Return the (x, y) coordinate for the center point of the cell that contains the specified text.  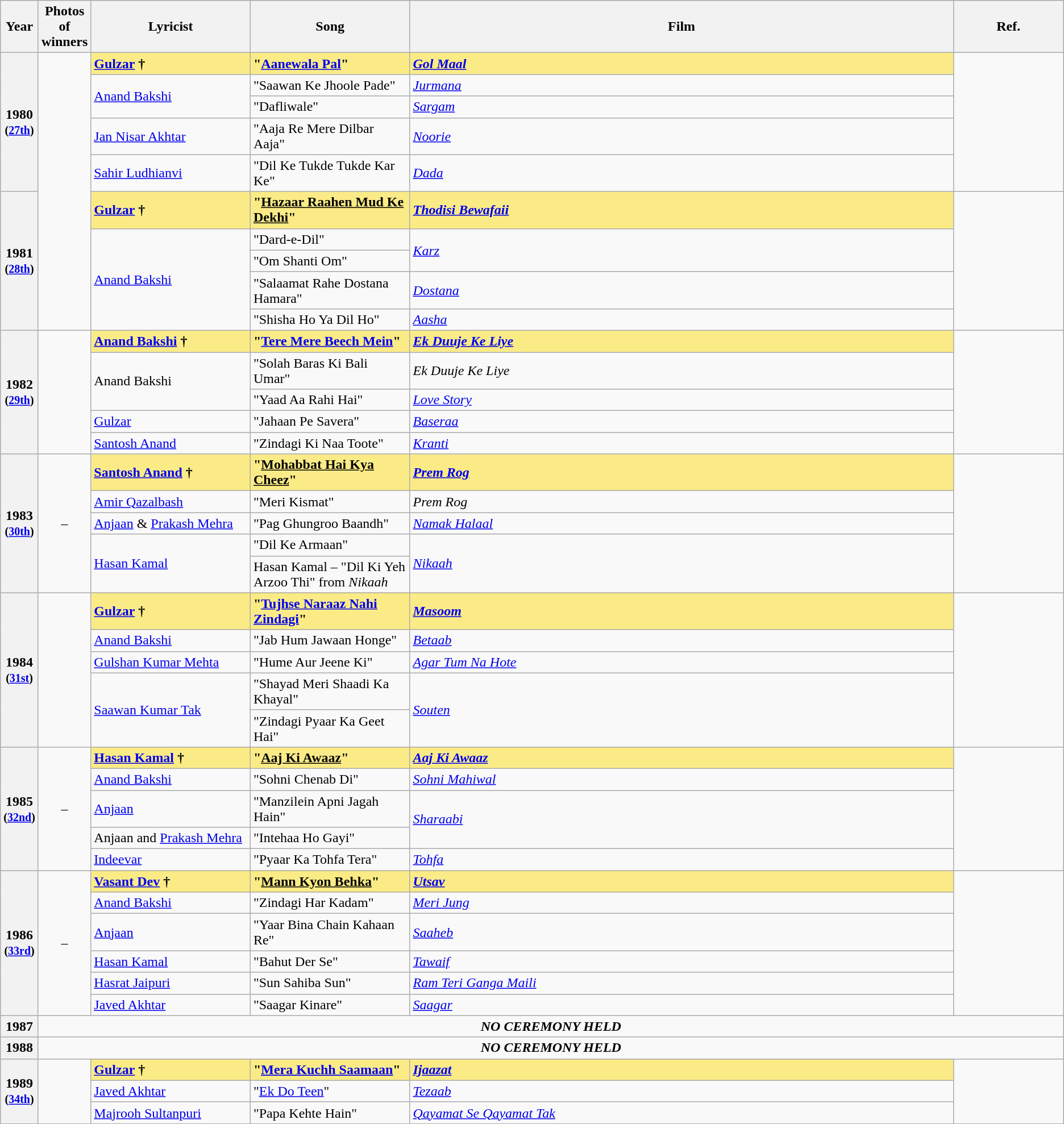
"Shayad Meri Shaadi Ka Khayal" (330, 691)
Amir Qazalbash (171, 502)
Sharaabi (681, 819)
Namak Halaal (681, 523)
Souten (681, 710)
Karz (681, 250)
"Dafliwale" (330, 107)
Santosh Anand † (171, 473)
Hasrat Jaipuri (171, 983)
1989(34th) (19, 1091)
"Tere Mere Beech Mein" (330, 341)
"Salaamat Rahe Dostana Hamara" (330, 290)
"Yaad Aa Rahi Hai" (330, 400)
Meri Jung (681, 903)
Jurmana (681, 85)
"Hazaar Raahen Mud Ke Dekhi" (330, 210)
"Shisha Ho Ya Dil Ho" (330, 319)
Baseraa (681, 422)
Agar Tum Na Hote (681, 662)
"Meri Kismat" (330, 502)
"Papa Kehte Hain" (330, 1113)
Anand Bakshi † (171, 341)
Film (681, 27)
1985(32nd) (19, 808)
"Zindagi Ki Naa Toote" (330, 443)
Hasan Kamal † (171, 757)
"Zindagi Har Kadam" (330, 903)
"Bahut Der Se" (330, 961)
Tezaab (681, 1091)
Tohfa (681, 860)
Dada (681, 173)
Gulzar (171, 422)
Anjaan and Prakash Mehra (171, 838)
Kranti (681, 443)
Indeevar (171, 860)
Masoom (681, 611)
"Sohni Chenab Di" (330, 779)
"Solah Baras Ki Bali Umar" (330, 370)
1984(31st) (19, 669)
"Pag Ghungroo Baandh" (330, 523)
1986(33rd) (19, 943)
1987 (19, 1026)
Vasant Dev † (171, 881)
Sohni Mahiwal (681, 779)
"Aaj Ki Awaaz" (330, 757)
"Mera Kuchh Saamaan" (330, 1069)
"Pyaar Ka Tohfa Tera" (330, 860)
Saawan Kumar Tak (171, 710)
"Jab Hum Jawaan Honge" (330, 640)
"Hume Aur Jeene Ki" (330, 662)
"Om Shanti Om" (330, 261)
Lyricist (171, 27)
Song (330, 27)
Saagar (681, 1005)
"Saawan Ke Jhoole Pade" (330, 85)
Ram Teri Ganga Maili (681, 983)
1982(29th) (19, 392)
Saaheb (681, 932)
"Tujhse Naraaz Nahi Zindagi" (330, 611)
Betaab (681, 640)
"Yaar Bina Chain Kahaan Re" (330, 932)
Hasan Kamal – "Dil Ki Yeh Arzoo Thi" from Nikaah (330, 574)
"Mann Kyon Behka" (330, 881)
Nikaah (681, 564)
Majrooh Sultanpuri (171, 1113)
"Ek Do Teen" (330, 1091)
Gol Maal (681, 64)
Utsav (681, 881)
"Manzilein Apni Jagah Hain" (330, 808)
Santosh Anand (171, 443)
Aaj Ki Awaaz (681, 757)
Noorie (681, 136)
"Aanewala Pal" (330, 64)
Dostana (681, 290)
"Dard-e-Dil" (330, 239)
"Jahaan Pe Savera" (330, 422)
1988 (19, 1048)
"Dil Ke Armaan" (330, 545)
Tawaif (681, 961)
Sargam (681, 107)
"Aaja Re Mere Dilbar Aaja" (330, 136)
"Intehaa Ho Gayi" (330, 838)
1980(27th) (19, 122)
Qayamat Se Qayamat Tak (681, 1113)
Jan Nisar Akhtar (171, 136)
Sahir Ludhianvi (171, 173)
Gulshan Kumar Mehta (171, 662)
1981(28th) (19, 261)
Photos of winners (64, 27)
Love Story (681, 400)
"Mohabbat Hai Kya Cheez" (330, 473)
Ijaazat (681, 1069)
"Sun Sahiba Sun" (330, 983)
"Dil Ke Tukde Tukde Kar Ke" (330, 173)
"Saagar Kinare" (330, 1005)
Aasha (681, 319)
Thodisi Bewafaii (681, 210)
1983(30th) (19, 523)
Ref. (1008, 27)
Year (19, 27)
"Zindagi Pyaar Ka Geet Hai" (330, 728)
Anjaan & Prakash Mehra (171, 523)
